Return the [X, Y] coordinate for the center point of the cell that contains the specified text.  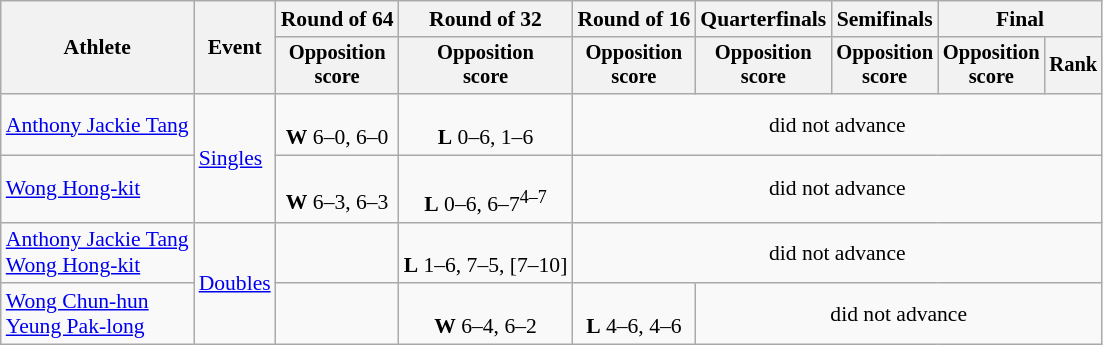
Final [1020, 19]
Singles [235, 158]
Quarterfinals [763, 19]
Semifinals [884, 19]
Wong Chun-hunYeung Pak-long [98, 314]
Round of 32 [486, 19]
L 0–6, 6–74–7 [486, 190]
L 4–6, 4–6 [634, 314]
L 0–6, 1–6 [486, 124]
Event [235, 48]
Doubles [235, 283]
Rank [1074, 66]
W 6–0, 6–0 [338, 124]
Athlete [98, 48]
Anthony Jackie TangWong Hong-kit [98, 252]
W 6–3, 6–3 [338, 190]
Round of 16 [634, 19]
W 6–4, 6–2 [486, 314]
Round of 64 [338, 19]
L 1–6, 7–5, [7–10] [486, 252]
Wong Hong-kit [98, 190]
Anthony Jackie Tang [98, 124]
